Provide the [X, Y] coordinate of the cell's center where the given text is located.  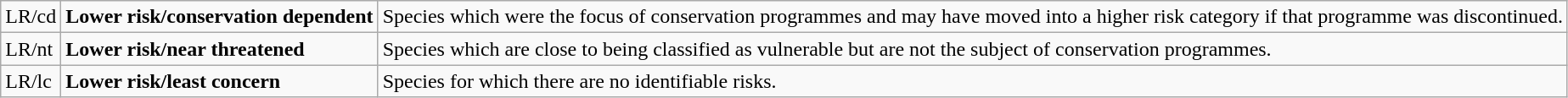
Lower risk/near threatened [219, 49]
Lower risk/least concern [219, 81]
Lower risk/conservation dependent [219, 17]
LR/cd [31, 17]
LR/nt [31, 49]
LR/lc [31, 81]
Species which are close to being classified as vulnerable but are not the subject of conservation programmes. [973, 49]
Species which were the focus of conservation programmes and may have moved into a higher risk category if that programme was discontinued. [973, 17]
Species for which there are no identifiable risks. [973, 81]
